Return the [X, Y] coordinate for the center point of the cell that contains the specified text.  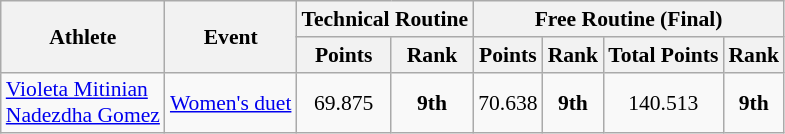
69.875 [343, 102]
Violeta MitinianNadezdha Gomez [83, 102]
Athlete [83, 36]
Women's duet [231, 102]
Free Routine (Final) [628, 19]
Technical Routine [384, 19]
Event [231, 36]
140.513 [663, 102]
Total Points [663, 55]
70.638 [508, 102]
